Search for the cell housing the specified text and yield its [X, Y] center coordinate. 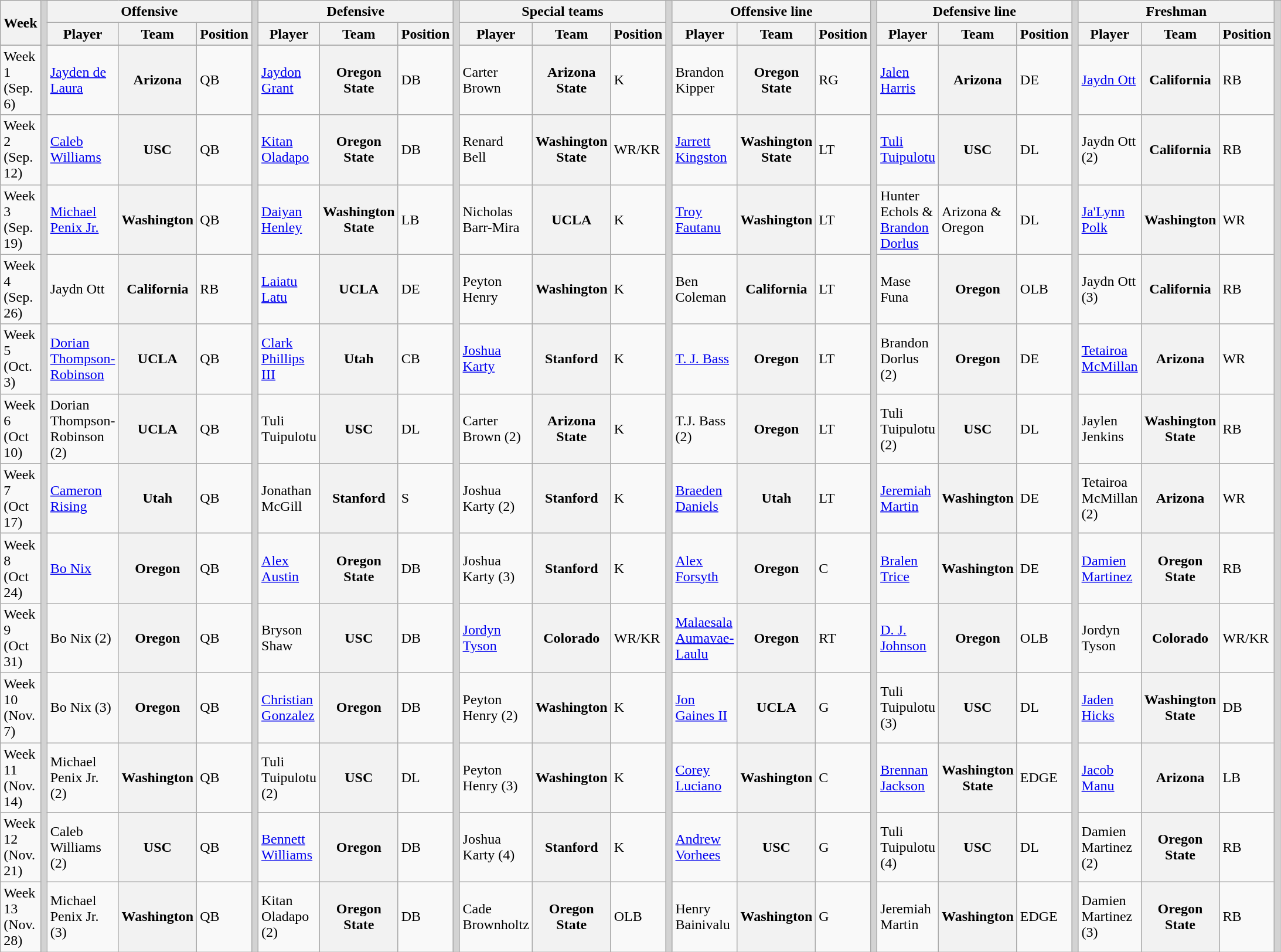
Mase Funa [908, 289]
Bo Nix [83, 568]
D. J. Johnson [908, 637]
S [425, 498]
Week [21, 23]
Week 13 (Nov. 28) [21, 917]
Ja'Lynn Polk [1110, 219]
Arizona & Oregon [977, 219]
Carter Brown [496, 80]
Jaden Hicks [1110, 708]
Braeden Daniels [704, 498]
Brandon Kipper [704, 80]
Jaydn Ott (3) [1110, 289]
Jayden de Laura [83, 80]
Kitan Oladapo [289, 150]
Week 11 (Nov. 14) [21, 778]
Nicholas Barr-Mira [496, 219]
Special teams [563, 12]
Bo Nix (3) [83, 708]
Peyton Henry [496, 289]
Michael Penix Jr. (3) [83, 917]
Joshua Karty (2) [496, 498]
Michael Penix Jr. (2) [83, 778]
Week 8 (Oct 24) [21, 568]
Andrew Vorhees [704, 847]
Clark Phillips III [289, 359]
Week 5 (Oct. 3) [21, 359]
Alex Austin [289, 568]
Bralen Trice [908, 568]
Caleb Williams (2) [83, 847]
Caleb Williams [83, 150]
Malaesala Aumavae-Laulu [704, 637]
Brandon Dorlus (2) [908, 359]
Defensive [356, 12]
Bryson Shaw [289, 637]
Alex Forsyth [704, 568]
Laiatu Latu [289, 289]
Week 12 (Nov. 21) [21, 847]
Joshua Karty [496, 359]
Freshman [1177, 12]
CB [425, 359]
Week 6 (Oct 10) [21, 429]
Tetairoa McMillan [1110, 359]
Hunter Echols & Brandon Dorlus [908, 219]
Carter Brown (2) [496, 429]
Week 2 (Sep. 12) [21, 150]
Joshua Karty (4) [496, 847]
Jalen Harris [908, 80]
Jaydon Grant [289, 80]
Dorian Thompson-Robinson (2) [83, 429]
Cade Brownholtz [496, 917]
Week 1 (Sep. 6) [21, 80]
Week 10 (Nov. 7) [21, 708]
Week 3 (Sep. 19) [21, 219]
Week 7 (Oct 17) [21, 498]
RG [843, 80]
Tuli Tuipulotu (4) [908, 847]
Defensive line [975, 12]
Damien Martinez [1110, 568]
Week 9 (Oct 31) [21, 637]
Christian Gonzalez [289, 708]
Peyton Henry (3) [496, 778]
Jaylen Jenkins [1110, 429]
Corey Luciano [704, 778]
Peyton Henry (2) [496, 708]
Kitan Oladapo (2) [289, 917]
Jarrett Kingston [704, 150]
Jonathan McGill [289, 498]
Tetairoa McMillan (2) [1110, 498]
RT [843, 637]
T. J. Bass [704, 359]
Daiyan Henley [289, 219]
Ben Coleman [704, 289]
T.J. Bass (2) [704, 429]
Joshua Karty (3) [496, 568]
Dorian Thompson-Robinson [83, 359]
Brennan Jackson [908, 778]
Henry Bainivalu [704, 917]
Bo Nix (2) [83, 637]
Offensive [149, 12]
Michael Penix Jr. [83, 219]
Week 4 (Sep. 26) [21, 289]
Troy Fautanu [704, 219]
Jaydn Ott (2) [1110, 150]
Jacob Manu [1110, 778]
Bennett Williams [289, 847]
Cameron Rising [83, 498]
Offensive line [771, 12]
Jon Gaines II [704, 708]
Damien Martinez (2) [1110, 847]
Damien Martinez (3) [1110, 917]
Renard Bell [496, 150]
Tuli Tuipulotu (3) [908, 708]
